Return [x, y] of the center of cell containing provided text 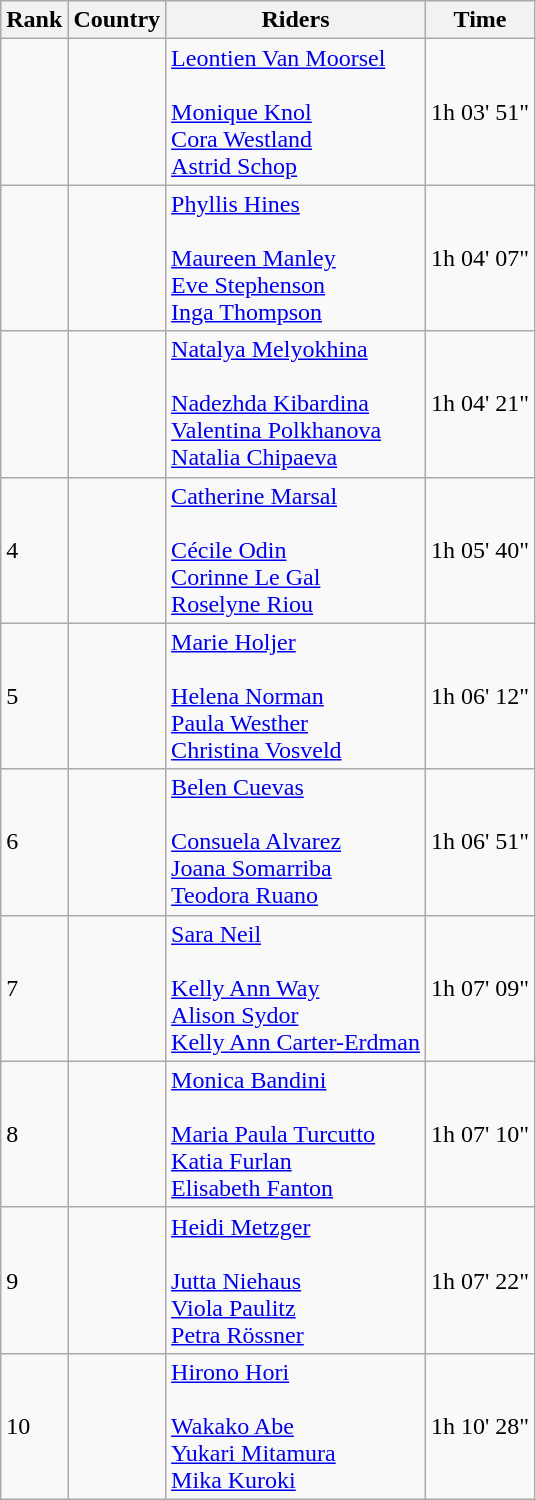
Riders [296, 20]
6 [34, 842]
Monica BandiniMaria Paula Turcutto Katia Furlan Elisabeth Fanton [296, 1134]
8 [34, 1134]
9 [34, 1280]
1h 04' 21" [480, 404]
1h 06' 12" [480, 696]
1h 10' 28" [480, 1426]
Leontien Van MoorselMonique Knol Cora Westland Astrid Schop [296, 112]
5 [34, 696]
Heidi MetzgerJutta Niehaus Viola Paulitz Petra Rössner [296, 1280]
Rank [34, 20]
10 [34, 1426]
1h 04' 07" [480, 258]
Belen CuevasConsuela Alvarez Joana Somarriba Teodora Ruano [296, 842]
1h 07' 09" [480, 988]
Marie HoljerHelena Norman Paula Westher Christina Vosveld [296, 696]
1h 05' 40" [480, 550]
1h 06' 51" [480, 842]
7 [34, 988]
Country [117, 20]
1h 07' 22" [480, 1280]
Phyllis HinesMaureen Manley Eve Stephenson Inga Thompson [296, 258]
Sara NeilKelly Ann Way Alison Sydor Kelly Ann Carter-Erdman [296, 988]
Catherine MarsalCécile Odin Corinne Le Gal Roselyne Riou [296, 550]
4 [34, 550]
1h 07' 10" [480, 1134]
Hirono HoriWakako Abe Yukari Mitamura Mika Kuroki [296, 1426]
1h 03' 51" [480, 112]
Natalya MelyokhinaNadezhda Kibardina Valentina Polkhanova Natalia Chipaeva [296, 404]
Time [480, 20]
